Return the [x, y] coordinate for the center point of the cell that contains the specified text.  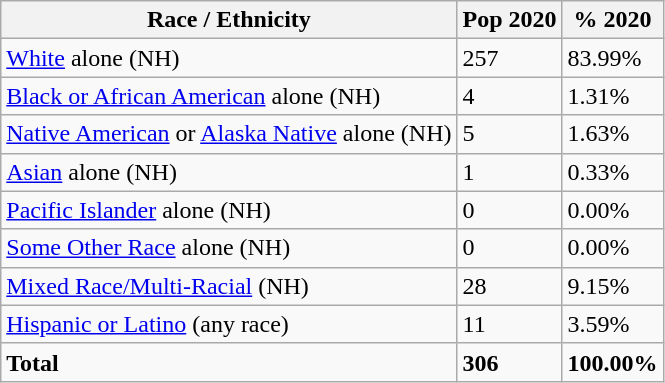
5 [510, 134]
83.99% [612, 58]
11 [510, 324]
Mixed Race/Multi-Racial (NH) [229, 286]
Pop 2020 [510, 20]
1.31% [612, 96]
White alone (NH) [229, 58]
306 [510, 362]
257 [510, 58]
Total [229, 362]
Pacific Islander alone (NH) [229, 210]
1 [510, 172]
Black or African American alone (NH) [229, 96]
% 2020 [612, 20]
9.15% [612, 286]
Hispanic or Latino (any race) [229, 324]
28 [510, 286]
Asian alone (NH) [229, 172]
Some Other Race alone (NH) [229, 248]
3.59% [612, 324]
1.63% [612, 134]
4 [510, 96]
100.00% [612, 362]
Race / Ethnicity [229, 20]
0.33% [612, 172]
Native American or Alaska Native alone (NH) [229, 134]
